Return [X, Y] of the center of cell containing provided text 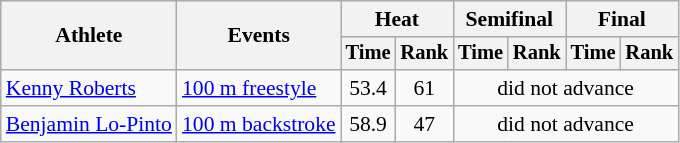
47 [424, 124]
Benjamin Lo-Pinto [89, 124]
61 [424, 88]
Kenny Roberts [89, 88]
Semifinal [509, 19]
Events [259, 36]
58.9 [368, 124]
100 m freestyle [259, 88]
53.4 [368, 88]
Final [622, 19]
Athlete [89, 36]
100 m backstroke [259, 124]
Heat [397, 19]
